For the text-containing cell, return its midpoint in (x, y) coordinate format. 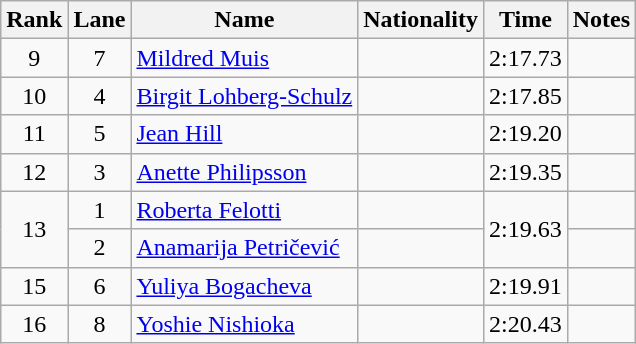
Yoshie Nishioka (244, 324)
Lane (100, 20)
3 (100, 172)
4 (100, 96)
10 (34, 96)
Name (244, 20)
2:20.43 (525, 324)
Yuliya Bogacheva (244, 286)
9 (34, 58)
2:19.20 (525, 134)
2:19.63 (525, 229)
1 (100, 210)
6 (100, 286)
2:17.73 (525, 58)
8 (100, 324)
7 (100, 58)
Birgit Lohberg-Schulz (244, 96)
13 (34, 229)
Nationality (421, 20)
16 (34, 324)
Anette Philipsson (244, 172)
5 (100, 134)
Roberta Felotti (244, 210)
12 (34, 172)
Mildred Muis (244, 58)
2:19.35 (525, 172)
15 (34, 286)
11 (34, 134)
Jean Hill (244, 134)
Rank (34, 20)
2:17.85 (525, 96)
Notes (601, 20)
Time (525, 20)
2 (100, 248)
Anamarija Petričević (244, 248)
2:19.91 (525, 286)
